From the cell containing the given text, extract its center point as [x, y] coordinate. 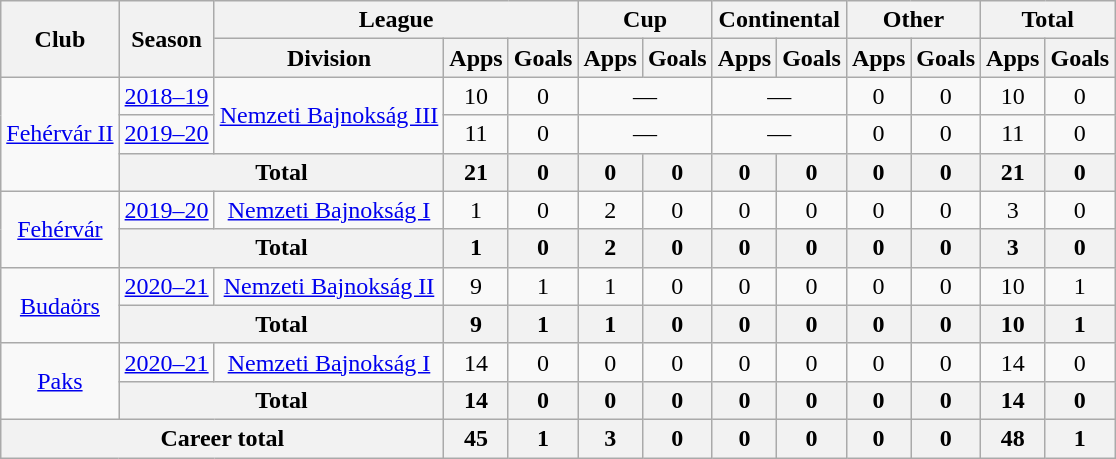
Season [166, 39]
Career total [222, 438]
45 [476, 438]
Cup [645, 20]
Division [329, 58]
Continental [779, 20]
Fehérvár [60, 229]
Nemzeti Bajnokság II [329, 286]
Nemzeti Bajnokság III [329, 115]
48 [1013, 438]
Fehérvár II [60, 134]
League [396, 20]
Club [60, 39]
Paks [60, 381]
Budaörs [60, 305]
2018–19 [166, 96]
Other [913, 20]
